Determine the (x, y) coordinate at the center of the cell enclosing the given text.  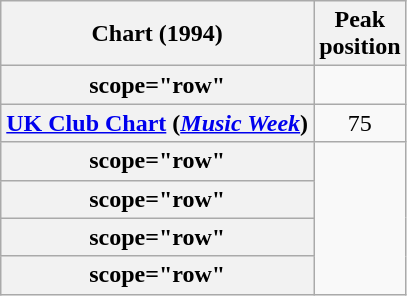
75 (360, 123)
Peakposition (360, 34)
UK Club Chart (Music Week) (158, 123)
Chart (1994) (158, 34)
